Identify which cell holds the provided text, then report its [x, y] central coordinate. 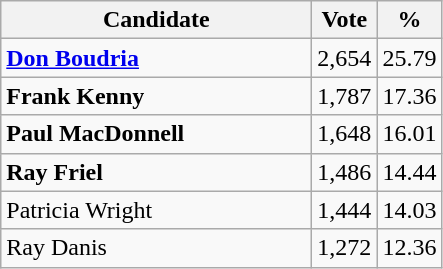
12.36 [410, 248]
Candidate [156, 20]
1,486 [344, 172]
25.79 [410, 58]
1,648 [344, 134]
Ray Friel [156, 172]
17.36 [410, 96]
% [410, 20]
Vote [344, 20]
1,787 [344, 96]
14.03 [410, 210]
Patricia Wright [156, 210]
16.01 [410, 134]
Frank Kenny [156, 96]
14.44 [410, 172]
Ray Danis [156, 248]
1,444 [344, 210]
2,654 [344, 58]
Don Boudria [156, 58]
1,272 [344, 248]
Paul MacDonnell [156, 134]
